Identify which cell holds the provided text, then report its (x, y) central coordinate. 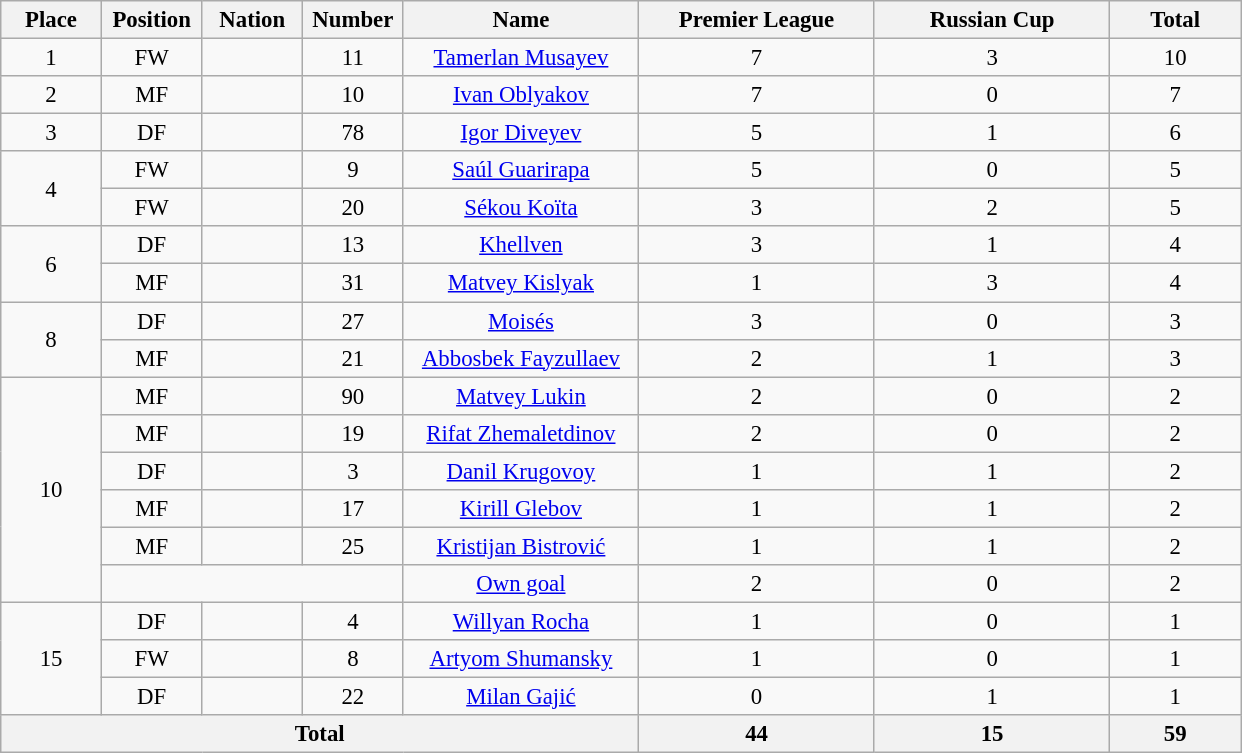
Danil Krugovoy (521, 471)
Milan Gajić (521, 697)
Matvey Kislyak (521, 283)
Place (52, 20)
Position (152, 20)
Moisés (521, 321)
90 (354, 396)
Own goal (521, 584)
25 (354, 546)
Khellven (521, 245)
Kristijan Bistrović (521, 546)
Abbosbek Fayzullaev (521, 358)
Saúl Guarirapa (521, 170)
11 (354, 58)
Nation (252, 20)
Sékou Koïta (521, 208)
59 (1176, 734)
Name (521, 20)
31 (354, 283)
Willyan Rocha (521, 621)
78 (354, 133)
21 (354, 358)
Rifat Zhemaletdinov (521, 433)
Tamerlan Musayev (521, 58)
20 (354, 208)
Number (354, 20)
Russian Cup (992, 20)
27 (354, 321)
17 (354, 509)
Artyom Shumansky (521, 659)
Ivan Oblyakov (521, 95)
Kirill Glebov (521, 509)
22 (354, 697)
Premier League (757, 20)
9 (354, 170)
19 (354, 433)
13 (354, 245)
Matvey Lukin (521, 396)
44 (757, 734)
Igor Diveyev (521, 133)
